Return [X, Y] of the center of cell containing provided text 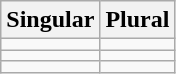
Plural [138, 20]
Singular [50, 20]
